Capture the cell that displays the provided text and extract its [x, y] central coordinate. 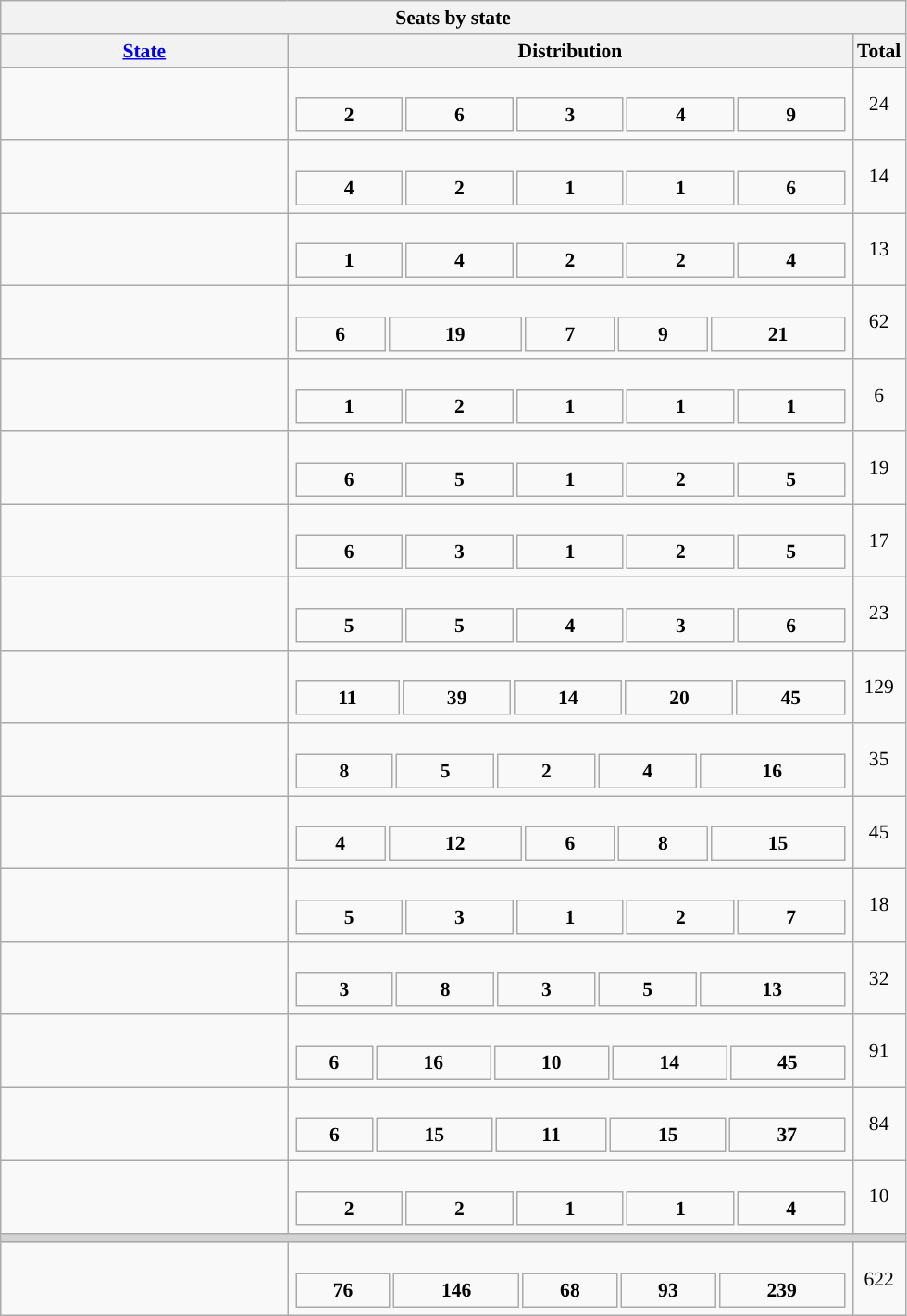
1 2 1 1 1 [570, 394]
6 19 7 9 21 [570, 322]
37 [787, 1135]
5 3 1 2 7 [570, 905]
129 [879, 687]
11 39 14 20 45 [570, 687]
239 [781, 1290]
76 [342, 1290]
3 8 3 5 13 [570, 977]
20 [679, 698]
35 [879, 759]
91 [879, 1051]
2 6 3 4 9 [570, 104]
622 [879, 1279]
62 [879, 322]
17 [879, 540]
68 [570, 1290]
76 146 68 93 239 [570, 1279]
24 [879, 104]
5 5 4 3 6 [570, 615]
Total [879, 51]
2 2 1 1 4 [570, 1198]
6 5 1 2 5 [570, 468]
93 [668, 1290]
Distribution [570, 51]
84 [879, 1124]
32 [879, 977]
State [144, 51]
6 3 1 2 5 [570, 540]
1 4 2 2 4 [570, 250]
18 [879, 905]
Seats by state [453, 18]
4 12 6 8 15 [570, 833]
21 [777, 333]
23 [879, 615]
6 15 11 15 37 [570, 1124]
6 16 10 14 45 [570, 1051]
8 5 2 4 16 [570, 759]
4 2 1 1 6 [570, 176]
146 [456, 1290]
12 [455, 844]
39 [457, 698]
